Scan for the cell matching the given text and deliver its [x, y] coordinate at center. 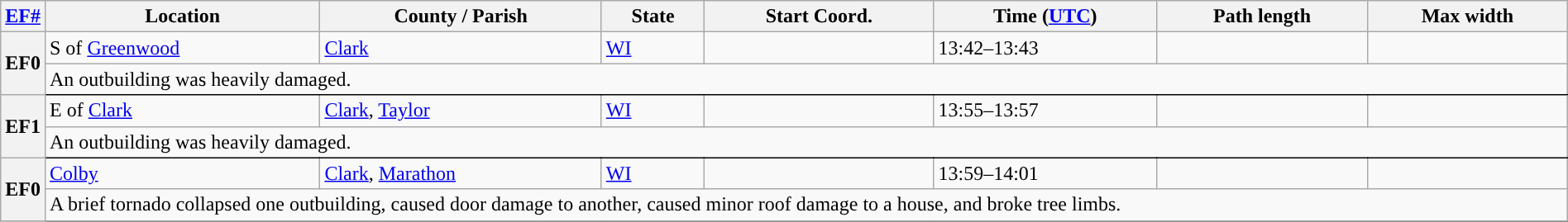
EF# [23, 17]
Colby [182, 173]
E of Clark [182, 111]
Clark, Marathon [461, 173]
A brief tornado collapsed one outbuilding, caused door damage to another, caused minor roof damage to a house, and broke tree limbs. [806, 205]
Path length [1262, 17]
EF1 [23, 126]
Clark [461, 48]
S of Greenwood [182, 48]
State [653, 17]
Time (UTC) [1045, 17]
13:59–14:01 [1045, 173]
13:42–13:43 [1045, 48]
Clark, Taylor [461, 111]
Start Coord. [819, 17]
County / Parish [461, 17]
13:55–13:57 [1045, 111]
Max width [1467, 17]
Location [182, 17]
